Extract the [X, Y] coordinate from the center of the cell holding the provided text.  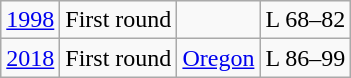
L 86–99 [306, 58]
2018 [30, 58]
Oregon [218, 58]
1998 [30, 20]
L 68–82 [306, 20]
